Return [x, y] of the center of cell containing provided text 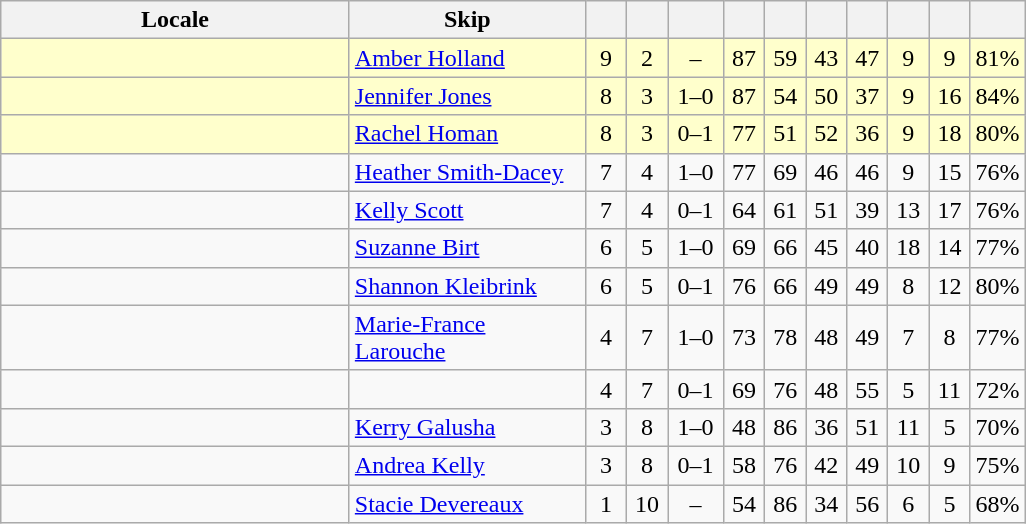
Stacie Devereaux [467, 503]
Locale [176, 20]
64 [744, 210]
59 [786, 58]
72% [998, 389]
81% [998, 58]
40 [868, 248]
12 [950, 286]
2 [646, 58]
42 [826, 465]
1 [606, 503]
16 [950, 96]
43 [826, 58]
45 [826, 248]
52 [826, 134]
75% [998, 465]
84% [998, 96]
55 [868, 389]
37 [868, 96]
Heather Smith-Dacey [467, 172]
Kerry Galusha [467, 427]
47 [868, 58]
Rachel Homan [467, 134]
50 [826, 96]
15 [950, 172]
17 [950, 210]
Kelly Scott [467, 210]
73 [744, 338]
61 [786, 210]
70% [998, 427]
56 [868, 503]
13 [908, 210]
14 [950, 248]
Skip [467, 20]
58 [744, 465]
Amber Holland [467, 58]
Jennifer Jones [467, 96]
Andrea Kelly [467, 465]
Marie-France Larouche [467, 338]
39 [868, 210]
Shannon Kleibrink [467, 286]
78 [786, 338]
Suzanne Birt [467, 248]
34 [826, 503]
68% [998, 503]
